Capture the cell that displays the provided text and extract its (x, y) central coordinate. 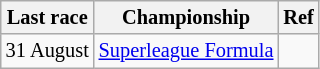
Championship (186, 17)
Ref (298, 17)
31 August (48, 51)
Superleague Formula (186, 51)
Last race (48, 17)
